Output the (X, Y) coordinate of the center of the cell containing the given text.  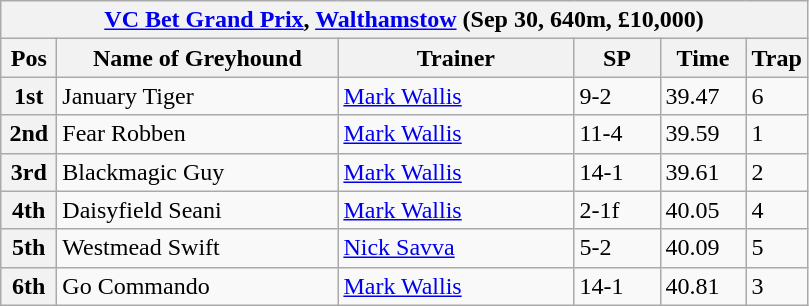
January Tiger (198, 96)
40.81 (703, 286)
2-1f (617, 210)
VC Bet Grand Prix, Walthamstow (Sep 30, 640m, £10,000) (404, 20)
Blackmagic Guy (198, 172)
9-2 (617, 96)
3 (776, 286)
SP (617, 58)
11-4 (617, 134)
5th (29, 248)
39.59 (703, 134)
3rd (29, 172)
Trainer (456, 58)
Time (703, 58)
Name of Greyhound (198, 58)
Go Commando (198, 286)
1 (776, 134)
5 (776, 248)
5-2 (617, 248)
Daisyfield Seani (198, 210)
4th (29, 210)
4 (776, 210)
40.05 (703, 210)
Nick Savva (456, 248)
39.61 (703, 172)
Fear Robben (198, 134)
2nd (29, 134)
Westmead Swift (198, 248)
6th (29, 286)
Pos (29, 58)
40.09 (703, 248)
1st (29, 96)
2 (776, 172)
6 (776, 96)
Trap (776, 58)
39.47 (703, 96)
